Scan for the cell matching the given text and deliver its [x, y] coordinate at center. 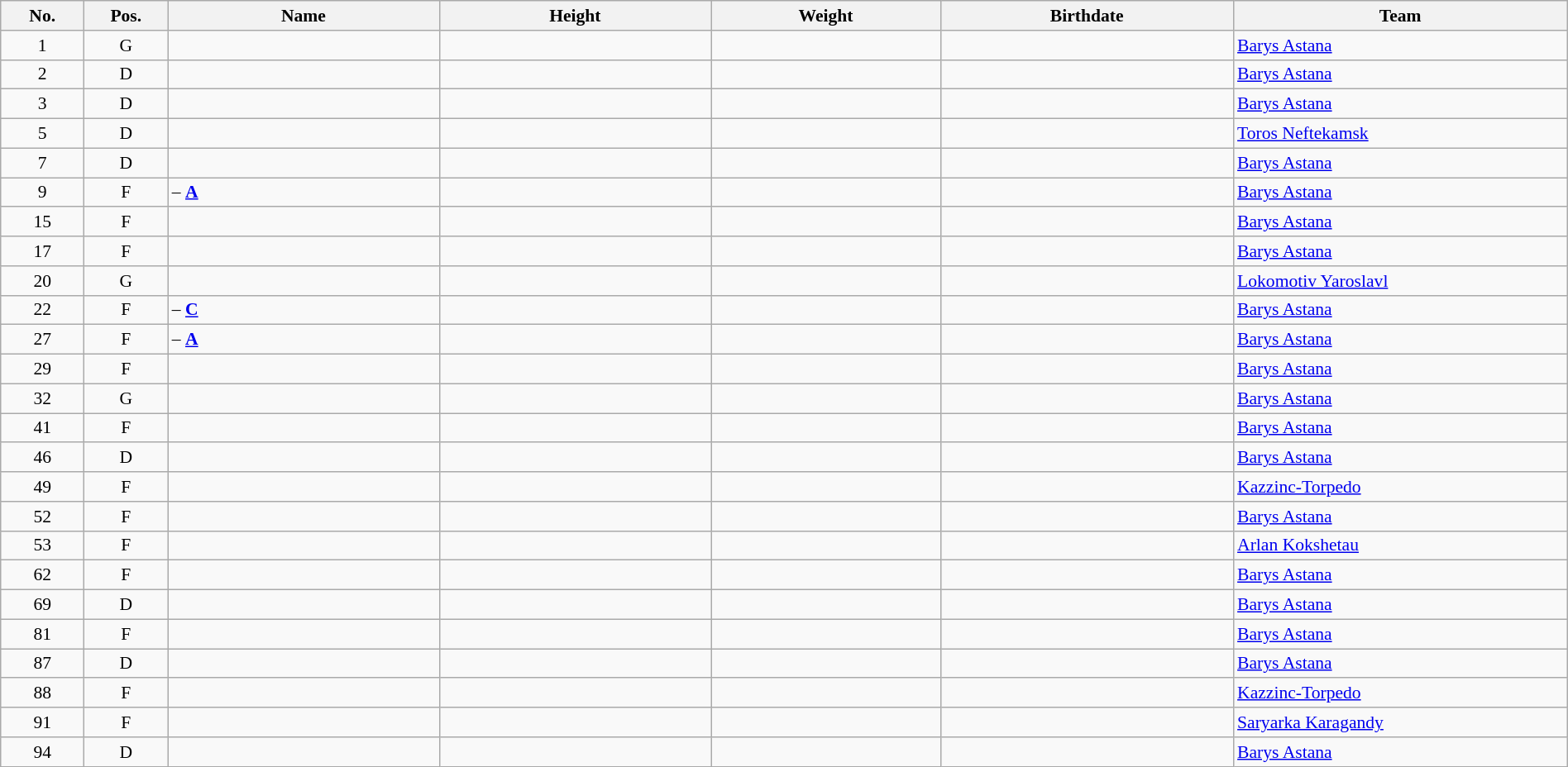
No. [43, 16]
69 [43, 605]
52 [43, 517]
1 [43, 45]
22 [43, 310]
94 [43, 752]
46 [43, 458]
53 [43, 545]
17 [43, 251]
62 [43, 575]
Saryarka Karagandy [1400, 722]
87 [43, 664]
41 [43, 428]
32 [43, 398]
29 [43, 369]
27 [43, 340]
Toros Neftekamsk [1400, 134]
Team [1400, 16]
Pos. [126, 16]
20 [43, 281]
3 [43, 104]
15 [43, 222]
Arlan Kokshetau [1400, 545]
Height [575, 16]
Birthdate [1087, 16]
88 [43, 693]
Weight [826, 16]
Name [304, 16]
81 [43, 634]
91 [43, 722]
9 [43, 193]
2 [43, 74]
– C [304, 310]
5 [43, 134]
Lokomotiv Yaroslavl [1400, 281]
7 [43, 163]
49 [43, 487]
